Search for the cell housing the specified text and yield its [X, Y] center coordinate. 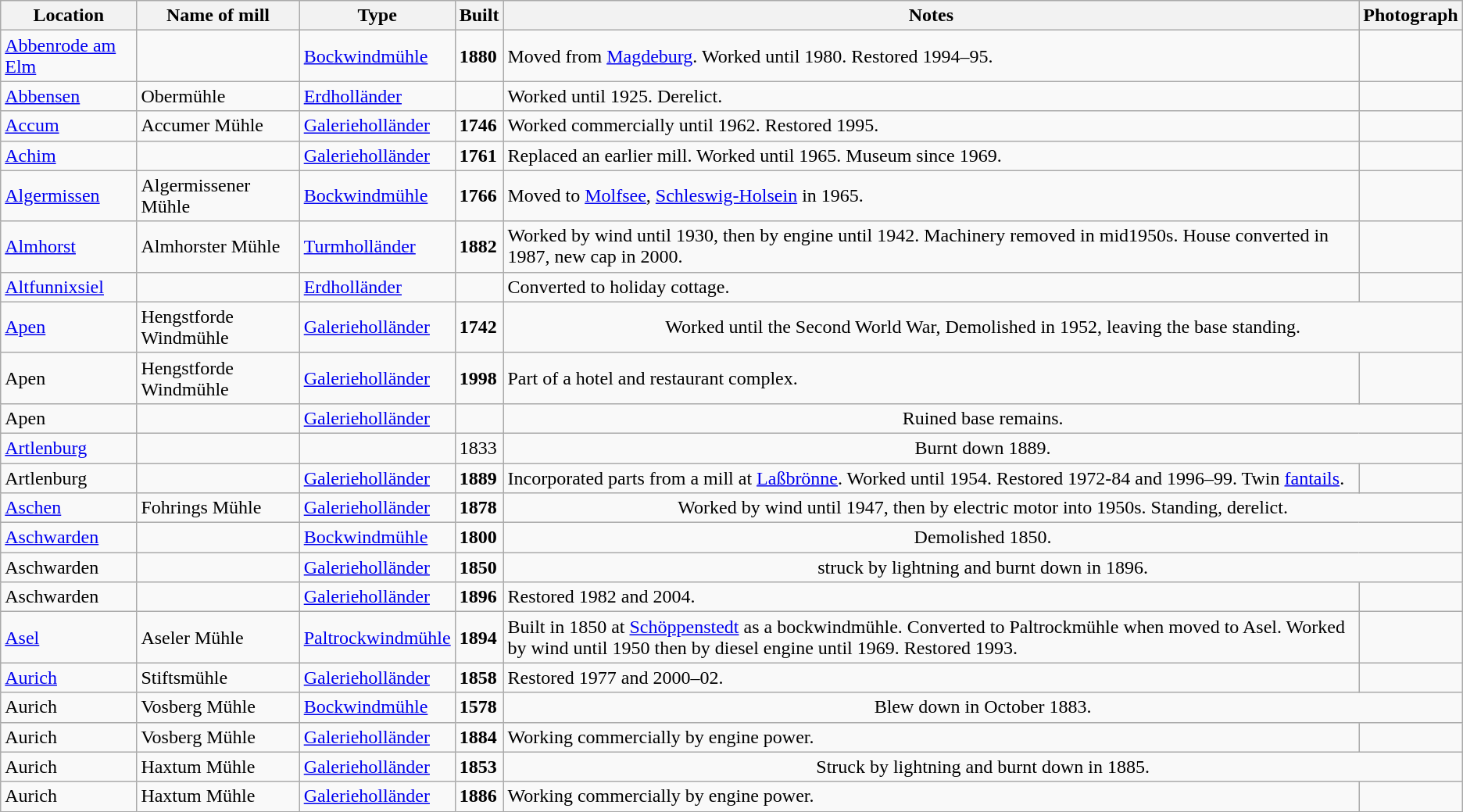
Ruined base remains. [983, 418]
Blew down in October 1883. [983, 707]
1886 [479, 796]
struck by lightning and burnt down in 1896. [983, 567]
Struck by lightning and burnt down in 1885. [983, 767]
1578 [479, 707]
Obermühle [218, 96]
Built [479, 16]
Algermissener Mühle [218, 195]
Abbensen [69, 96]
Accumer Mühle [218, 126]
Moved to Molfsee, Schleswig-Holsein in 1965. [932, 195]
1998 [479, 378]
Moved from Magdeburg. Worked until 1980. Restored 1994–95. [932, 56]
Turmholländer [377, 247]
Name of mill [218, 16]
Photograph [1411, 16]
Part of a hotel and restaurant complex. [932, 378]
1742 [479, 327]
1850 [479, 567]
Location [69, 16]
Fohrings Mühle [218, 508]
1833 [479, 448]
Restored 1982 and 2004. [932, 597]
1746 [479, 126]
Aschen [69, 508]
1853 [479, 767]
Accum [69, 126]
Almhorster Mühle [218, 247]
Altfunnixsiel [69, 287]
Paltrockwindmühle [377, 638]
Worked until 1925. Derelict. [932, 96]
1882 [479, 247]
1894 [479, 638]
1880 [479, 56]
1889 [479, 478]
Worked by wind until 1930, then by engine until 1942. Machinery removed in mid1950s. House converted in 1987, new cap in 2000. [932, 247]
Worked until the Second World War, Demolished in 1952, leaving the base standing. [983, 327]
Worked by wind until 1947, then by electric motor into 1950s. Standing, derelict. [983, 508]
Notes [932, 16]
Demolished 1850. [983, 538]
1878 [479, 508]
Incorporated parts from a mill at Laßbrönne. Worked until 1954. Restored 1972-84 and 1996–99. Twin fantails. [932, 478]
Algermissen [69, 195]
Type [377, 16]
1761 [479, 156]
1884 [479, 737]
Asel [69, 638]
Aseler Mühle [218, 638]
Burnt down 1889. [983, 448]
Restored 1977 and 2000–02. [932, 678]
Achim [69, 156]
Stiftsmühle [218, 678]
Worked commercially until 1962. Restored 1995. [932, 126]
1766 [479, 195]
Abbenrode am Elm [69, 56]
Replaced an earlier mill. Worked until 1965. Museum since 1969. [932, 156]
1858 [479, 678]
1800 [479, 538]
Almhorst [69, 247]
1896 [479, 597]
Converted to holiday cottage. [932, 287]
